Identify which cell holds the provided text, then report its [X, Y] central coordinate. 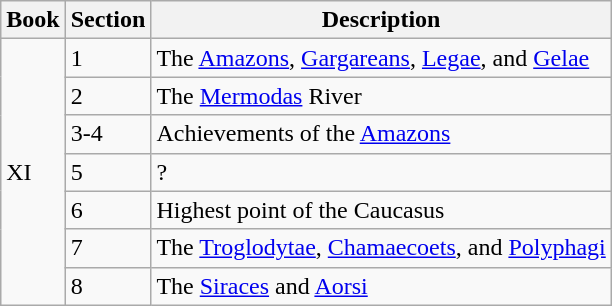
7 [108, 248]
The Amazons, Gargareans, Legae, and Gelae [381, 58]
XI [33, 172]
Achievements of the Amazons [381, 134]
8 [108, 286]
? [381, 172]
3-4 [108, 134]
1 [108, 58]
Book [33, 20]
The Siraces and Aorsi [381, 286]
2 [108, 96]
Section [108, 20]
Highest point of the Caucasus [381, 210]
The Mermodas River [381, 96]
The Troglodytae, Chamaecoets, and Polyphagi [381, 248]
Description [381, 20]
6 [108, 210]
5 [108, 172]
